From the cell containing the given text, extract its center point as [X, Y] coordinate. 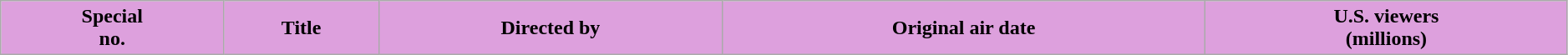
U.S. viewers(millions) [1387, 28]
Title [302, 28]
Directed by [550, 28]
Specialno. [112, 28]
Original air date [964, 28]
